Provide the (x, y) coordinate of the cell's center where the given text is located.  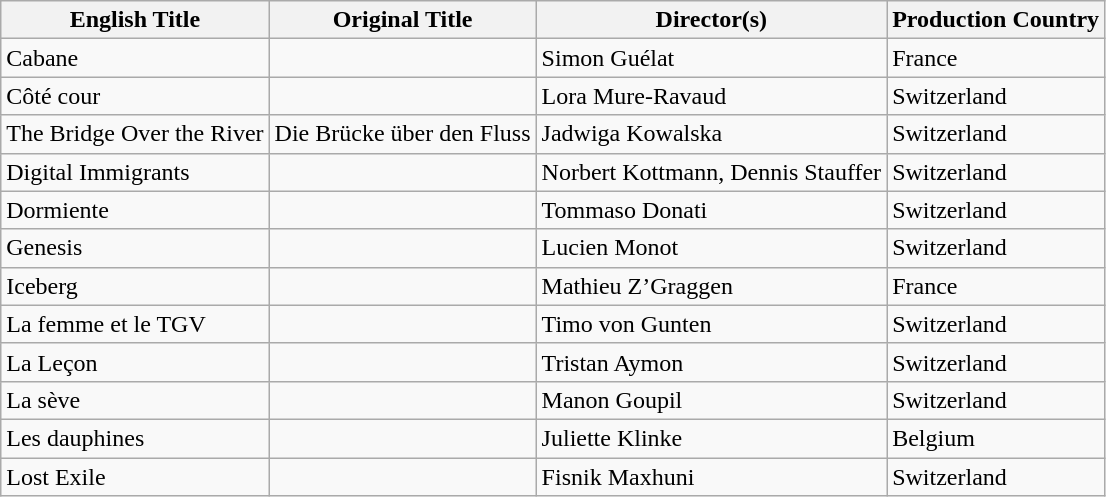
The Bridge Over the River (135, 134)
Simon Guélat (712, 58)
Iceberg (135, 286)
Côté cour (135, 96)
Jadwiga Kowalska (712, 134)
Manon Goupil (712, 400)
Cabane (135, 58)
Juliette Klinke (712, 438)
Tommaso Donati (712, 210)
Norbert Kottmann, Dennis Stauffer (712, 172)
Lora Mure-Ravaud (712, 96)
Timo von Gunten (712, 324)
La sève (135, 400)
Production Country (996, 20)
Original Title (402, 20)
Fisnik Maxhuni (712, 477)
Director(s) (712, 20)
La femme et le TGV (135, 324)
Genesis (135, 248)
Lucien Monot (712, 248)
Tristan Aymon (712, 362)
Les dauphines (135, 438)
Mathieu Z’Graggen (712, 286)
Lost Exile (135, 477)
Dormiente (135, 210)
Die Brücke über den Fluss (402, 134)
Belgium (996, 438)
Digital Immigrants (135, 172)
English Title (135, 20)
La Leçon (135, 362)
